Identify which cell holds the provided text, then report its [X, Y] central coordinate. 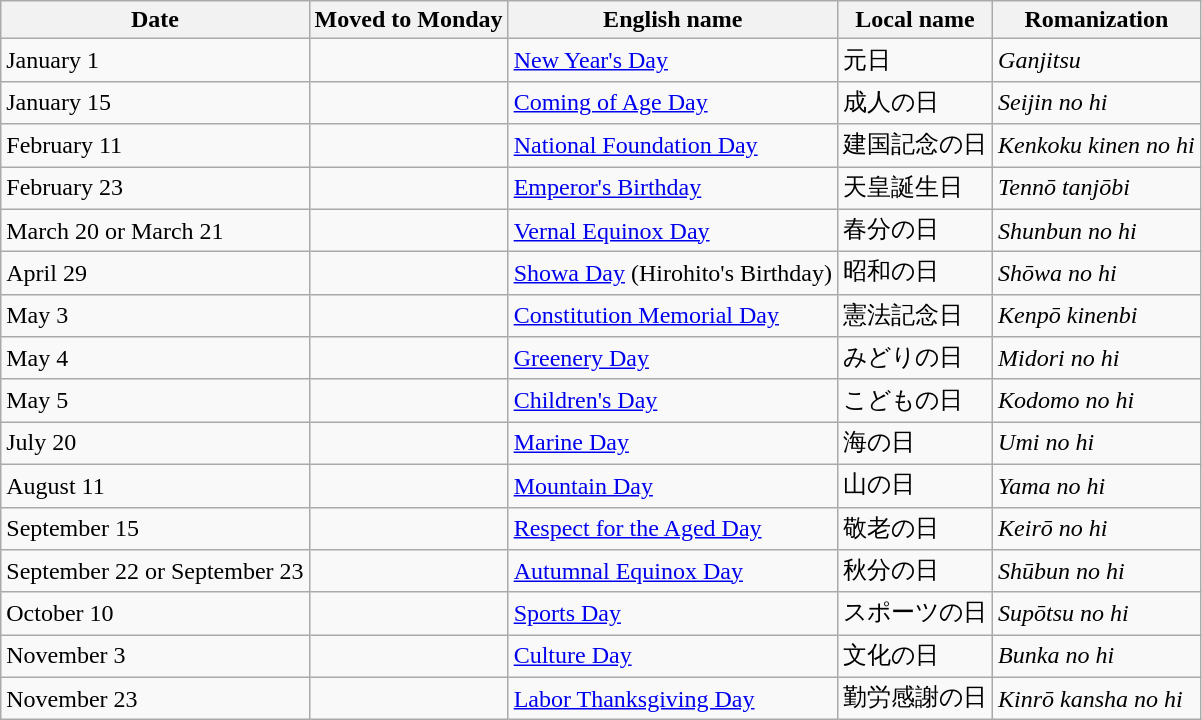
August 11 [155, 486]
Date [155, 20]
Sports Day [672, 614]
January 1 [155, 60]
Kenpō kinenbi [1097, 316]
National Foundation Day [672, 146]
Coming of Age Day [672, 102]
Bunka no hi [1097, 656]
October 10 [155, 614]
Shūbun no hi [1097, 572]
建国記念の日 [914, 146]
勤労感謝の日 [914, 698]
September 15 [155, 528]
Respect for the Aged Day [672, 528]
November 3 [155, 656]
海の日 [914, 444]
March 20 or March 21 [155, 230]
November 23 [155, 698]
みどりの日 [914, 358]
こどもの日 [914, 400]
New Year's Day [672, 60]
Ganjitsu [1097, 60]
Moved to Monday [408, 20]
秋分の日 [914, 572]
Midori no hi [1097, 358]
春分の日 [914, 230]
Shunbun no hi [1097, 230]
Shōwa no hi [1097, 274]
Constitution Memorial Day [672, 316]
May 3 [155, 316]
元日 [914, 60]
山の日 [914, 486]
January 15 [155, 102]
July 20 [155, 444]
February 23 [155, 188]
Mountain Day [672, 486]
Kinrō kansha no hi [1097, 698]
文化の日 [914, 656]
Children's Day [672, 400]
敬老の日 [914, 528]
Kodomo no hi [1097, 400]
Culture Day [672, 656]
May 4 [155, 358]
Keirō no hi [1097, 528]
April 29 [155, 274]
Tennō tanjōbi [1097, 188]
English name [672, 20]
Romanization [1097, 20]
Labor Thanksgiving Day [672, 698]
September 22 or September 23 [155, 572]
昭和の日 [914, 274]
Local name [914, 20]
天皇誕生日 [914, 188]
Greenery Day [672, 358]
Vernal Equinox Day [672, 230]
Kenkoku kinen no hi [1097, 146]
スポーツの日 [914, 614]
Umi no hi [1097, 444]
February 11 [155, 146]
May 5 [155, 400]
憲法記念日 [914, 316]
Yama no hi [1097, 486]
Showa Day (Hirohito's Birthday) [672, 274]
Autumnal Equinox Day [672, 572]
Supōtsu no hi [1097, 614]
成人の日 [914, 102]
Seijin no hi [1097, 102]
Emperor's Birthday [672, 188]
Marine Day [672, 444]
